Provide the [X, Y] coordinate of the cell's center where the given text is located.  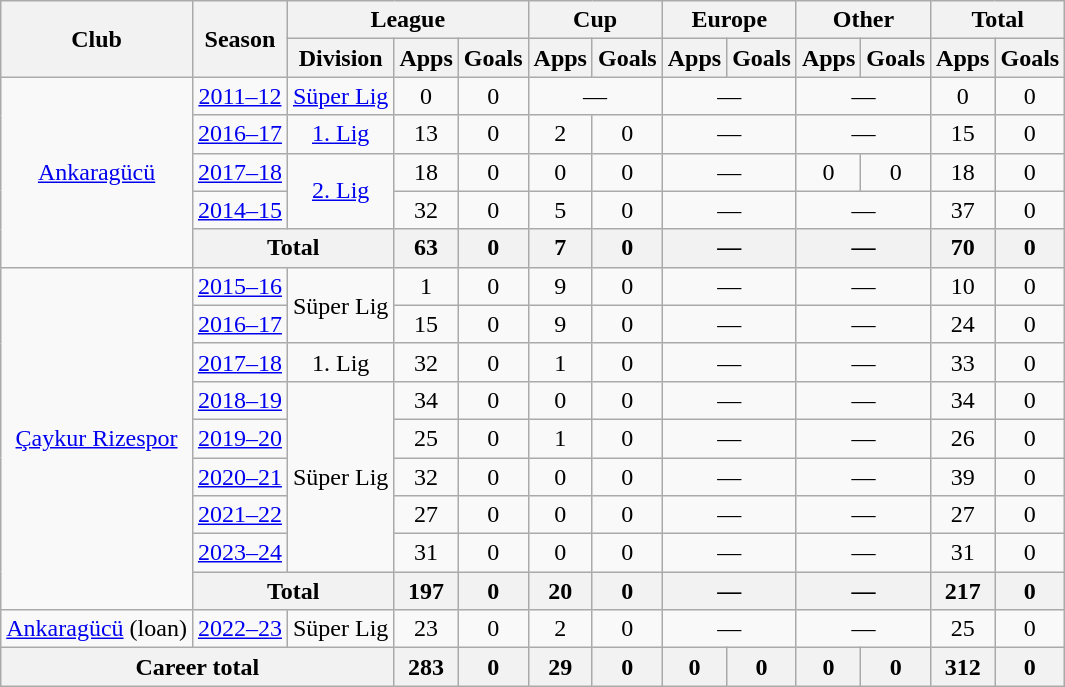
Division [340, 58]
2. Lig [340, 191]
10 [963, 286]
2021–22 [240, 515]
5 [560, 210]
23 [426, 629]
2018–19 [240, 400]
Çaykur Rizespor [97, 438]
Club [97, 39]
2015–16 [240, 286]
Europe [729, 20]
7 [560, 248]
24 [963, 324]
Other [863, 20]
Career total [198, 667]
2011–12 [240, 96]
2023–24 [240, 553]
63 [426, 248]
2019–20 [240, 438]
217 [963, 591]
2022–23 [240, 629]
312 [963, 667]
2020–21 [240, 477]
29 [560, 667]
26 [963, 438]
Ankaragücü [97, 172]
70 [963, 248]
13 [426, 134]
39 [963, 477]
33 [963, 362]
2014–15 [240, 210]
Ankaragücü (loan) [97, 629]
Season [240, 39]
League [408, 20]
Cup [595, 20]
283 [426, 667]
20 [560, 591]
197 [426, 591]
37 [963, 210]
